Find where the given text appears and provide that cell's center as [X, Y] coordinate. 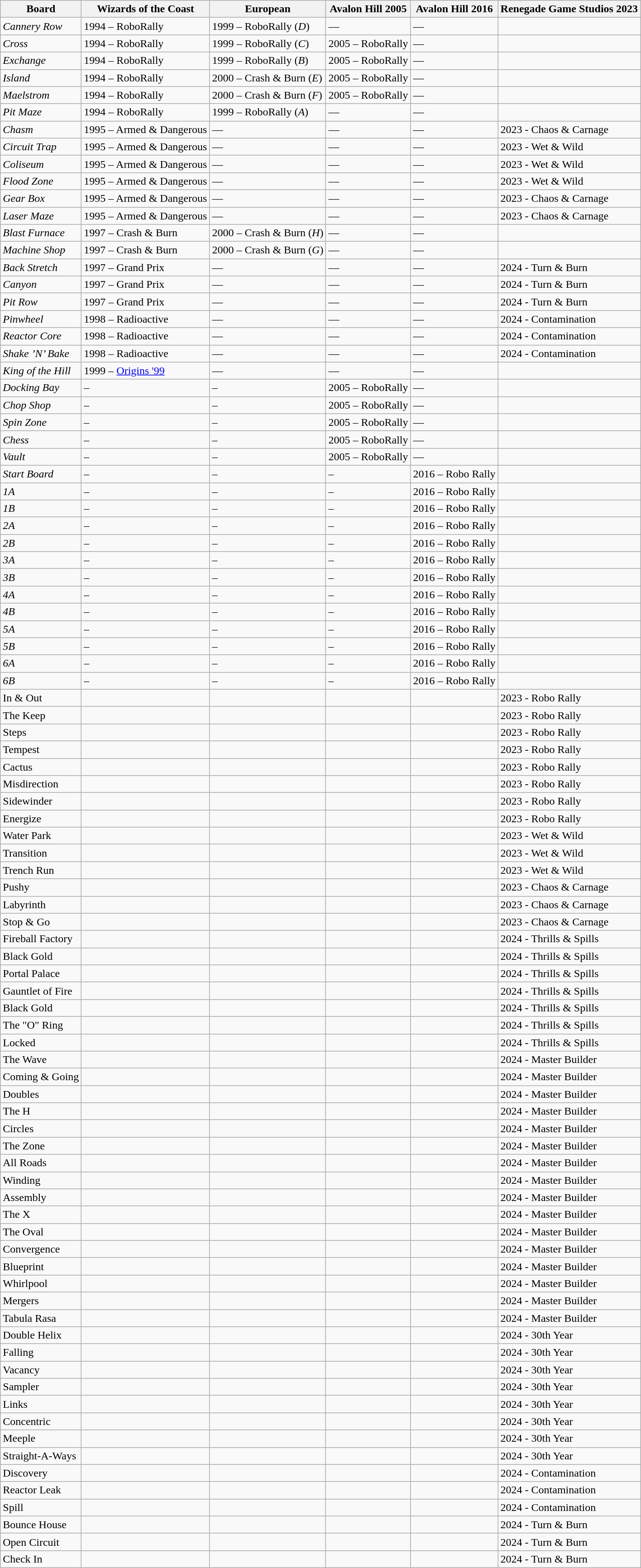
Island [41, 78]
3B [41, 577]
2A [41, 526]
All Roads [41, 1163]
European [268, 9]
Cannery Row [41, 26]
Pushy [41, 887]
Pit Row [41, 302]
Chess [41, 439]
Open Circuit [41, 1542]
Concentric [41, 1421]
Avalon Hill 2016 [454, 9]
1A [41, 491]
Trench Run [41, 870]
5B [41, 646]
Labyrinth [41, 905]
Links [41, 1404]
Transition [41, 853]
Spill [41, 1507]
Machine Shop [41, 250]
Whirlpool [41, 1283]
Avalon Hill 2005 [368, 9]
Renegade Game Studios 2023 [569, 9]
The H [41, 1111]
3A [41, 560]
2000 – Crash & Burn (G) [268, 250]
6A [41, 663]
Mergers [41, 1301]
Shake ’N’ Bake [41, 353]
Coliseum [41, 164]
Laser Maze [41, 216]
Locked [41, 1042]
The Wave [41, 1060]
Energize [41, 819]
Check In [41, 1559]
Gear Box [41, 198]
Stop & Go [41, 922]
Circles [41, 1129]
Discovery [41, 1473]
Circuit Trap [41, 147]
6B [41, 681]
The "O" Ring [41, 1025]
Coming & Going [41, 1077]
Blueprint [41, 1266]
The X [41, 1215]
Falling [41, 1353]
Docking Bay [41, 388]
Back Stretch [41, 267]
King of the Hill [41, 371]
4B [41, 612]
Vacancy [41, 1370]
Steps [41, 732]
Vault [41, 457]
Blast Furnace [41, 233]
Spin Zone [41, 422]
Board [41, 9]
Gauntlet of Fire [41, 991]
2000 – Crash & Burn (H) [268, 233]
Misdirection [41, 784]
2000 – Crash & Burn (F) [268, 95]
Chop Shop [41, 405]
Water Park [41, 836]
Assembly [41, 1197]
Pit Maze [41, 112]
1999 – Origins '99 [146, 371]
Maelstrom [41, 95]
1B [41, 509]
4A [41, 595]
Convergence [41, 1249]
Cross [41, 43]
Sidewinder [41, 801]
2B [41, 543]
Exchange [41, 61]
The Keep [41, 715]
Start Board [41, 474]
Meeple [41, 1439]
2000 – Crash & Burn (E) [268, 78]
Chasm [41, 129]
Tabula Rasa [41, 1318]
Reactor Core [41, 336]
Winding [41, 1180]
Sampler [41, 1387]
Bounce House [41, 1525]
Wizards of the Coast [146, 9]
Tempest [41, 749]
1999 – RoboRally (C) [268, 43]
Flood Zone [41, 181]
Pinwheel [41, 319]
1999 – RoboRally (A) [268, 112]
1999 – RoboRally (B) [268, 61]
Straight-A-Ways [41, 1456]
Reactor Leak [41, 1490]
Double Helix [41, 1335]
Cactus [41, 767]
Portal Palace [41, 973]
Fireball Factory [41, 939]
1999 – RoboRally (D) [268, 26]
The Zone [41, 1146]
The Oval [41, 1232]
Doubles [41, 1094]
5A [41, 629]
In & Out [41, 698]
Canyon [41, 285]
